Pinpoint the cell where the given text exists, returning its [x, y] midpoint coordinate. 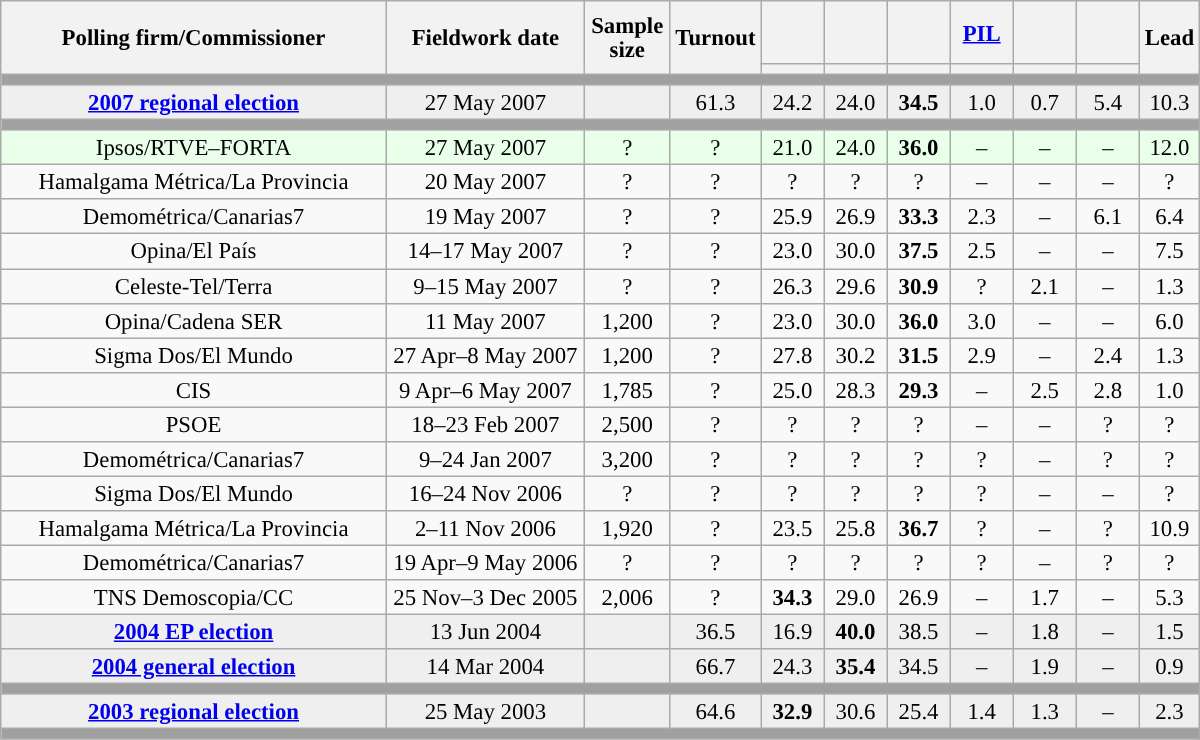
2,006 [627, 598]
1.4 [982, 712]
1.9 [1044, 666]
Celeste-Tel/Terra [194, 286]
9–24 Jan 2007 [485, 460]
19 Apr–9 May 2006 [485, 562]
19 May 2007 [485, 218]
38.5 [918, 632]
PSOE [194, 424]
2004 EP election [194, 632]
9 Apr–6 May 2007 [485, 390]
36.7 [918, 528]
6.0 [1169, 320]
25.8 [856, 528]
21.0 [792, 148]
31.5 [918, 356]
25 Nov–3 Dec 2005 [485, 598]
Sample size [627, 38]
PIL [982, 32]
11 May 2007 [485, 320]
25.9 [792, 218]
6.1 [1108, 218]
9–15 May 2007 [485, 286]
2.8 [1108, 390]
37.5 [918, 252]
29.3 [918, 390]
23.5 [792, 528]
1.5 [1169, 632]
33.3 [918, 218]
1,785 [627, 390]
35.4 [856, 666]
30.9 [918, 286]
6.4 [1169, 218]
3.0 [982, 320]
27.8 [792, 356]
32.9 [792, 712]
27 Apr–8 May 2007 [485, 356]
61.3 [716, 102]
29.0 [856, 598]
1,920 [627, 528]
2.4 [1108, 356]
10.3 [1169, 102]
Fieldwork date [485, 38]
2.1 [1044, 286]
2004 general election [194, 666]
2–11 Nov 2006 [485, 528]
5.3 [1169, 598]
7.5 [1169, 252]
25 May 2003 [485, 712]
Opina/Cadena SER [194, 320]
1.8 [1044, 632]
30.6 [856, 712]
1.7 [1044, 598]
24.2 [792, 102]
16–24 Nov 2006 [485, 494]
2,500 [627, 424]
28.3 [856, 390]
36.5 [716, 632]
12.0 [1169, 148]
18–23 Feb 2007 [485, 424]
2003 regional election [194, 712]
Lead [1169, 38]
26.3 [792, 286]
64.6 [716, 712]
40.0 [856, 632]
66.7 [716, 666]
34.3 [792, 598]
CIS [194, 390]
TNS Demoscopia/CC [194, 598]
2007 regional election [194, 102]
16.9 [792, 632]
Ipsos/RTVE–FORTA [194, 148]
2.9 [982, 356]
30.2 [856, 356]
5.4 [1108, 102]
25.0 [792, 390]
13 Jun 2004 [485, 632]
29.6 [856, 286]
20 May 2007 [485, 182]
Polling firm/Commissioner [194, 38]
24.3 [792, 666]
3,200 [627, 460]
Opina/El País [194, 252]
0.7 [1044, 102]
14 Mar 2004 [485, 666]
Turnout [716, 38]
25.4 [918, 712]
14–17 May 2007 [485, 252]
10.9 [1169, 528]
0.9 [1169, 666]
